Find where the given text appears and provide that cell's center as [x, y] coordinate. 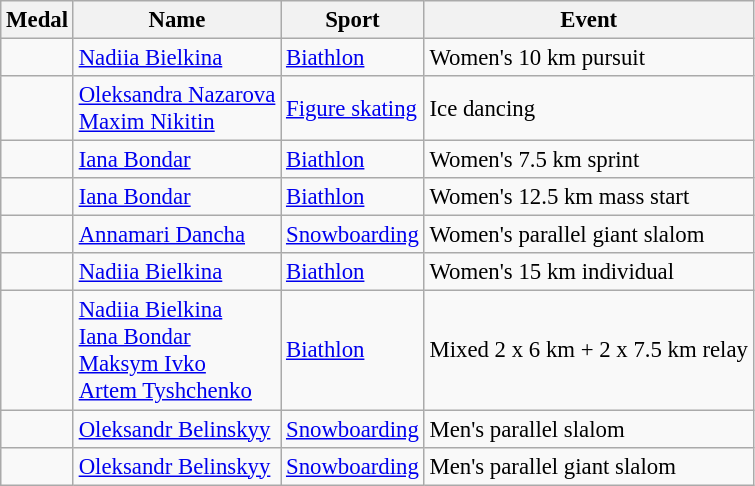
Women's parallel giant slalom [588, 235]
Nadiia BielkinaIana BondarMaksym IvkoArtem Tyshchenko [176, 350]
Women's 12.5 km mass start [588, 197]
Mixed 2 x 6 km + 2 x 7.5 km relay [588, 350]
Women's 15 km individual [588, 273]
Ice dancing [588, 108]
Women's 7.5 km sprint [588, 160]
Men's parallel giant slalom [588, 466]
Men's parallel slalom [588, 429]
Event [588, 20]
Annamari Dancha [176, 235]
Medal [38, 20]
Women's 10 km pursuit [588, 58]
Oleksandra NazarovaMaxim Nikitin [176, 108]
Sport [352, 20]
Name [176, 20]
Figure skating [352, 108]
